Output the [X, Y] coordinate of the center of the cell containing the given text.  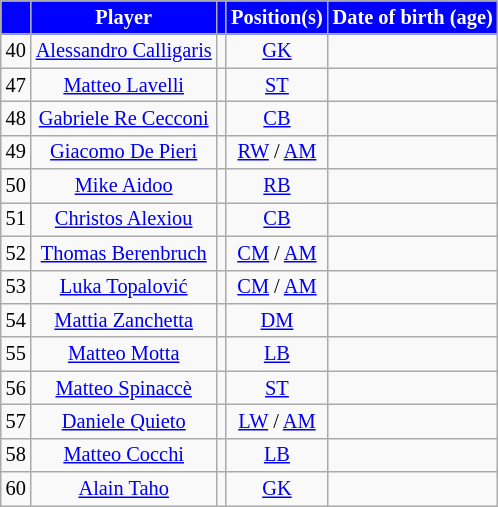
Mike Aidoo [124, 186]
48 [16, 118]
56 [16, 388]
Gabriele Re Cecconi [124, 118]
Matteo Spinaccè [124, 388]
52 [16, 253]
55 [16, 354]
Giacomo De Pieri [124, 152]
Matteo Lavelli [124, 85]
Alain Taho [124, 489]
40 [16, 51]
DM [276, 320]
Luka Topalović [124, 287]
Thomas Berenbruch [124, 253]
53 [16, 287]
60 [16, 489]
51 [16, 219]
58 [16, 455]
47 [16, 85]
50 [16, 186]
Date of birth (age) [413, 17]
Mattia Zanchetta [124, 320]
RW / AM [276, 152]
Christos Alexiou [124, 219]
57 [16, 421]
54 [16, 320]
Alessandro Calligaris [124, 51]
RB [276, 186]
LW / AM [276, 421]
Player [124, 17]
Matteo Motta [124, 354]
Matteo Cocchi [124, 455]
Position(s) [276, 17]
49 [16, 152]
Daniele Quieto [124, 421]
